Locate the cell with the specified text and output its [X, Y] center coordinate. 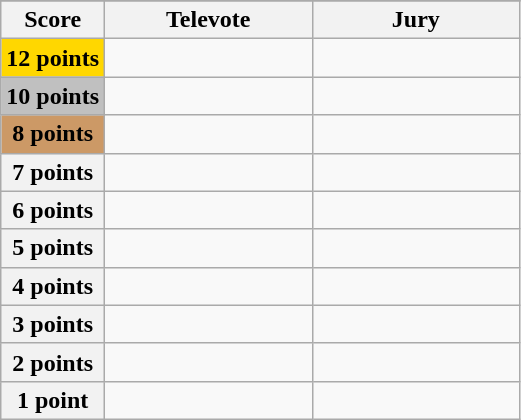
Jury [416, 20]
4 points [53, 286]
7 points [53, 172]
10 points [53, 96]
2 points [53, 362]
6 points [53, 210]
Score [53, 20]
8 points [53, 134]
3 points [53, 324]
1 point [53, 400]
12 points [53, 58]
5 points [53, 248]
Televote [209, 20]
